Return (X, Y) of the center of cell containing provided text 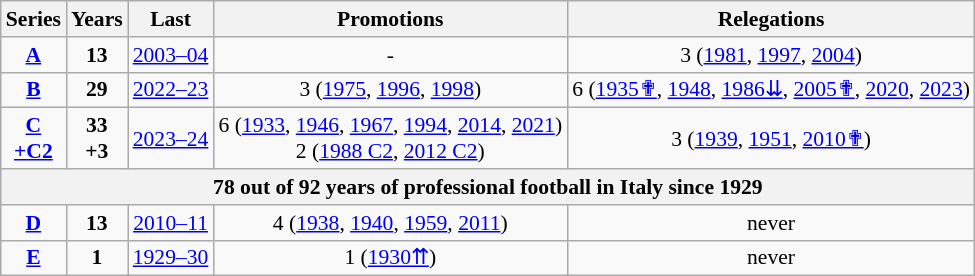
2010–11 (171, 223)
D (34, 223)
6 (1935✟, 1948, 1986⇊, 2005✟, 2020, 2023) (771, 90)
Years (97, 19)
78 out of 92 years of professional football in Italy since 1929 (488, 187)
4 (1938, 1940, 1959, 2011) (390, 223)
3 (1981, 1997, 2004) (771, 55)
3 (1939, 1951, 2010✟) (771, 138)
C+C2 (34, 138)
2003–04 (171, 55)
29 (97, 90)
Relegations (771, 19)
6 (1933, 1946, 1967, 1994, 2014, 2021) 2 (1988 C2, 2012 C2) (390, 138)
33+3 (97, 138)
- (390, 55)
Promotions (390, 19)
2022–23 (171, 90)
B (34, 90)
Series (34, 19)
A (34, 55)
1 (97, 258)
Last (171, 19)
E (34, 258)
2023–24 (171, 138)
3 (1975, 1996, 1998) (390, 90)
1 (1930⇈) (390, 258)
1929–30 (171, 258)
